Extract the (X, Y) coordinate from the center of the cell holding the provided text.  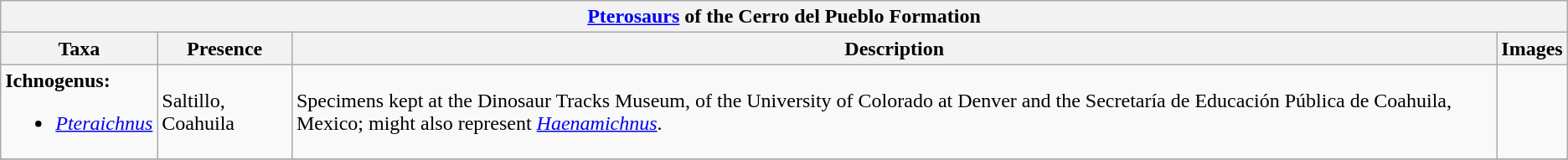
Description (894, 49)
Images (1532, 49)
Saltillo, Coahuila (224, 112)
Taxa (79, 49)
Presence (224, 49)
Pterosaurs of the Cerro del Pueblo Formation (784, 17)
Ichnogenus:Pteraichnus (79, 112)
